Return [X, Y] of the center of cell containing provided text 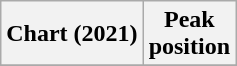
Chart (2021) [72, 34]
Peakposition [189, 34]
